Extract the (x, y) coordinate from the center of the cell holding the provided text.  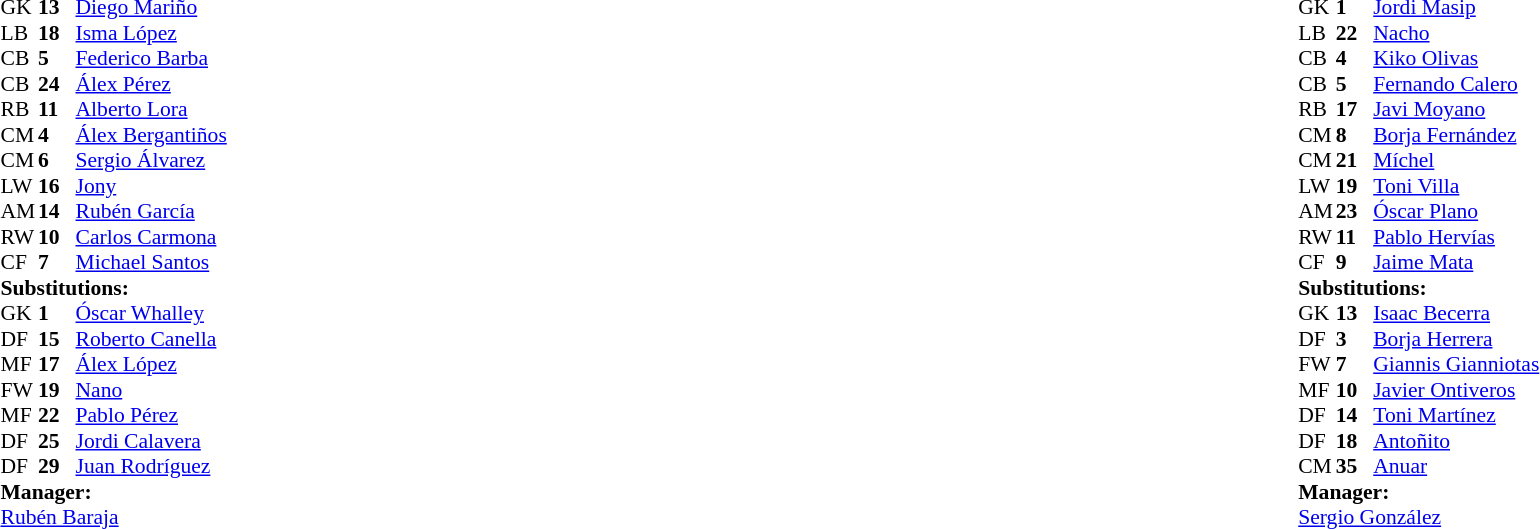
Pablo Pérez (152, 415)
Carlos Carmona (152, 237)
9 (1355, 263)
1 (57, 313)
16 (57, 186)
Sergio Álvarez (152, 161)
Álex López (152, 365)
Óscar Whalley (152, 313)
Borja Fernández (1456, 135)
23 (1355, 211)
Anuar (1456, 467)
Toni Villa (1456, 186)
Toni Martínez (1456, 415)
3 (1355, 339)
29 (57, 467)
Borja Herrera (1456, 339)
Juan Rodríguez (152, 467)
Javier Ontiveros (1456, 390)
Giannis Gianniotas (1456, 365)
Javi Moyano (1456, 109)
15 (57, 339)
Nano (152, 390)
Isaac Becerra (1456, 313)
8 (1355, 135)
Antoñito (1456, 441)
24 (57, 84)
Álex Pérez (152, 84)
Rubén García (152, 211)
Jaime Mata (1456, 263)
Jony (152, 186)
Óscar Plano (1456, 211)
Federico Barba (152, 59)
13 (1355, 313)
Míchel (1456, 161)
Michael Santos (152, 263)
25 (57, 441)
Nacho (1456, 33)
Isma López (152, 33)
Kiko Olivas (1456, 59)
Pablo Hervías (1456, 237)
Alberto Lora (152, 109)
Roberto Canella (152, 339)
35 (1355, 467)
6 (57, 161)
21 (1355, 161)
Álex Bergantiños (152, 135)
Fernando Calero (1456, 84)
Jordi Calavera (152, 441)
